Pinpoint the cell where the given text exists, returning its [X, Y] midpoint coordinate. 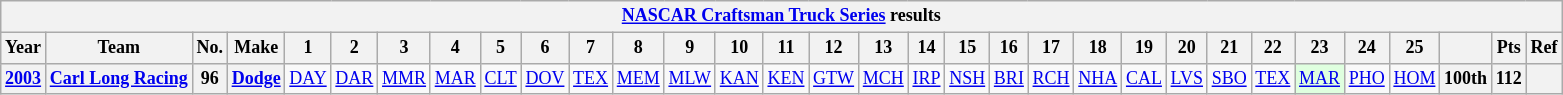
DAY [308, 78]
CLT [500, 78]
IRP [926, 78]
13 [883, 48]
8 [638, 48]
KAN [739, 78]
RCH [1051, 78]
4 [455, 48]
10 [739, 48]
12 [834, 48]
Ref [1544, 48]
DOV [545, 78]
19 [1144, 48]
6 [545, 48]
5 [500, 48]
100th [1466, 78]
22 [1273, 48]
1 [308, 48]
23 [1320, 48]
Year [24, 48]
112 [1508, 78]
21 [1229, 48]
9 [690, 48]
MLW [690, 78]
20 [1186, 48]
Team [118, 48]
SBO [1229, 78]
No. [210, 48]
MCH [883, 78]
LVS [1186, 78]
Pts [1508, 48]
HOM [1414, 78]
24 [1366, 48]
14 [926, 48]
25 [1414, 48]
GTW [834, 78]
96 [210, 78]
NSH [968, 78]
MEM [638, 78]
15 [968, 48]
Make [256, 48]
16 [1010, 48]
NHA [1098, 78]
MMR [404, 78]
18 [1098, 48]
Dodge [256, 78]
17 [1051, 48]
CAL [1144, 78]
3 [404, 48]
NASCAR Craftsman Truck Series results [782, 16]
KEN [786, 78]
2 [354, 48]
2003 [24, 78]
Carl Long Racing [118, 78]
11 [786, 48]
DAR [354, 78]
7 [591, 48]
PHO [1366, 78]
BRI [1010, 78]
